Return [x, y] of the center of cell containing provided text 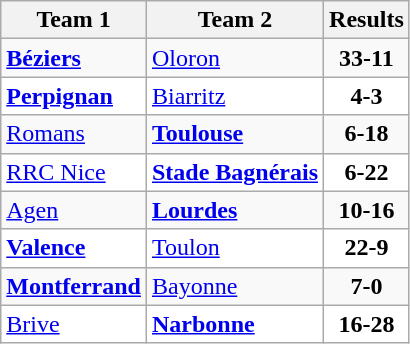
Romans [74, 134]
Béziers [74, 58]
Perpignan [74, 96]
4-3 [367, 96]
6-22 [367, 172]
22-9 [367, 248]
Biarritz [234, 96]
Brive [74, 324]
Oloron [234, 58]
10-16 [367, 210]
Results [367, 20]
Team 1 [74, 20]
Agen [74, 210]
Team 2 [234, 20]
Toulouse [234, 134]
Valence [74, 248]
Narbonne [234, 324]
Lourdes [234, 210]
Montferrand [74, 286]
RRC Nice [74, 172]
Stade Bagnérais [234, 172]
Toulon [234, 248]
7-0 [367, 286]
6-18 [367, 134]
16-28 [367, 324]
33-11 [367, 58]
Bayonne [234, 286]
